Capture the cell that displays the provided text and extract its [X, Y] central coordinate. 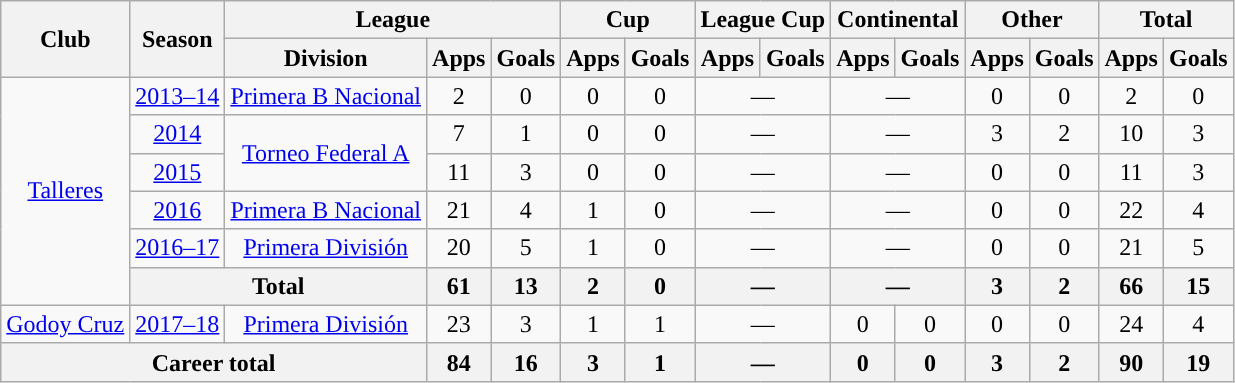
Career total [214, 362]
22 [1131, 210]
61 [459, 286]
7 [459, 134]
19 [1198, 362]
Godoy Cruz [66, 324]
2014 [178, 134]
20 [459, 248]
Division [326, 58]
13 [526, 286]
2015 [178, 172]
90 [1131, 362]
2017–18 [178, 324]
10 [1131, 134]
Season [178, 39]
2016 [178, 210]
League Cup [763, 20]
Other [1032, 20]
Talleres [66, 191]
24 [1131, 324]
League [393, 20]
16 [526, 362]
2013–14 [178, 96]
Torneo Federal A [326, 153]
Cup [628, 20]
15 [1198, 286]
Continental [898, 20]
Club [66, 39]
66 [1131, 286]
2016–17 [178, 248]
23 [459, 324]
84 [459, 362]
